Detect which cell encompasses the target text, then output its (x, y) center coordinate. 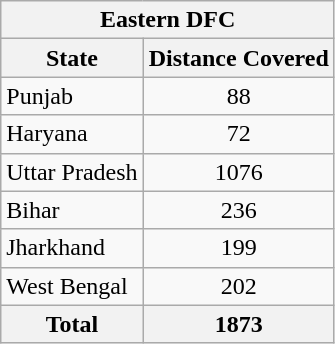
1873 (238, 324)
202 (238, 286)
Bihar (72, 210)
Haryana (72, 134)
Uttar Pradesh (72, 172)
236 (238, 210)
1076 (238, 172)
Jharkhand (72, 248)
Total (72, 324)
Distance Covered (238, 58)
72 (238, 134)
Eastern DFC (168, 20)
State (72, 58)
88 (238, 96)
199 (238, 248)
Punjab (72, 96)
West Bengal (72, 286)
